Return [X, Y] of the center of cell containing provided text 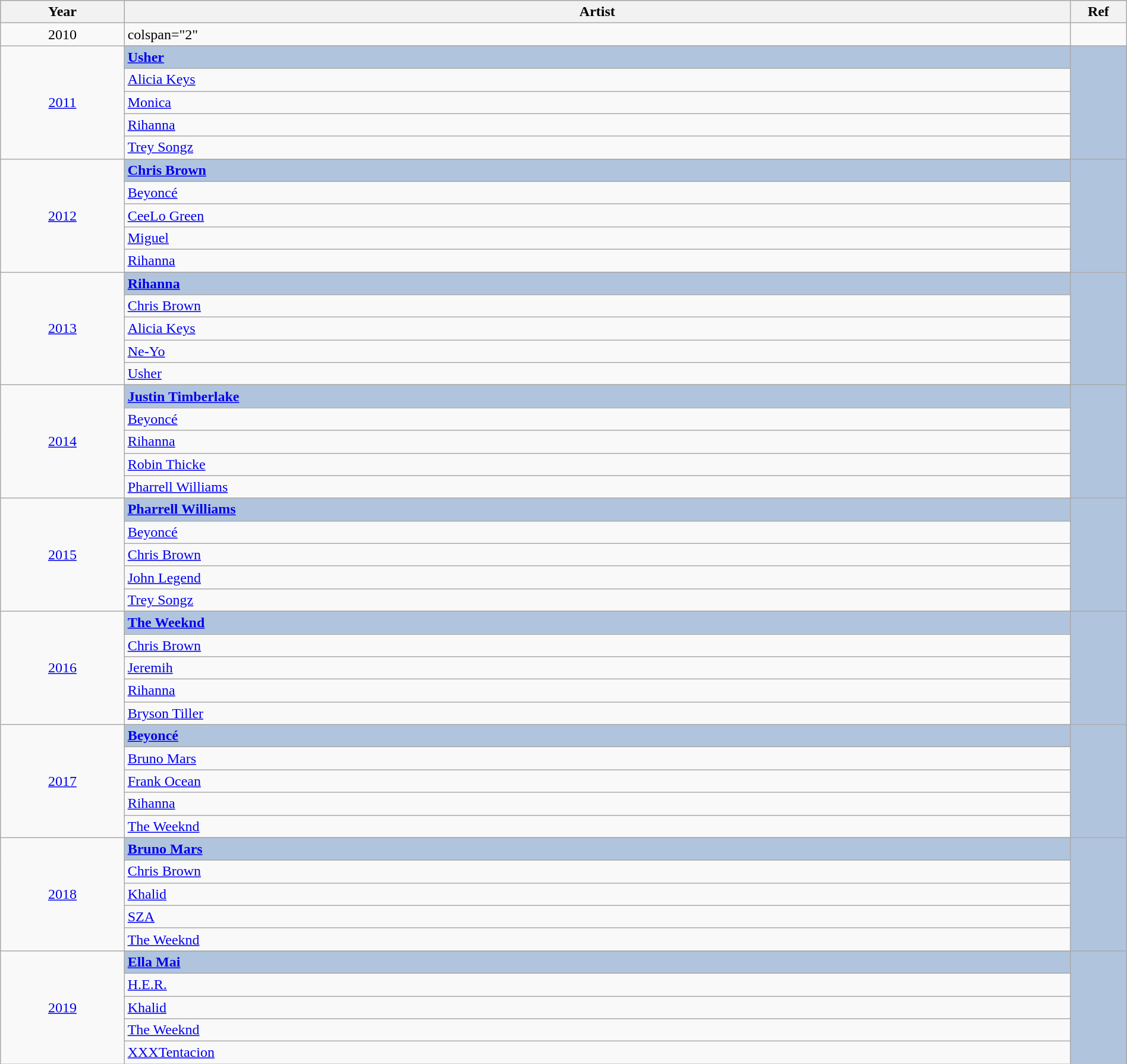
Ref [1098, 12]
Ne-Yo [597, 351]
2015 [62, 555]
Justin Timberlake [597, 396]
Artist [597, 12]
SZA [597, 917]
CeeLo Green [597, 215]
XXXTentacion [597, 1053]
2013 [62, 329]
Monica [597, 102]
2014 [62, 442]
2016 [62, 668]
2010 [62, 34]
Frank Ocean [597, 781]
2017 [62, 781]
Year [62, 12]
2012 [62, 215]
Jeremih [597, 668]
Ella Mai [597, 962]
colspan="2" [597, 34]
Bryson Tiller [597, 713]
Robin Thicke [597, 464]
Miguel [597, 238]
2019 [62, 1007]
2018 [62, 894]
H.E.R. [597, 984]
2011 [62, 102]
John Legend [597, 577]
